Identify which cell holds the provided text, then report its (x, y) central coordinate. 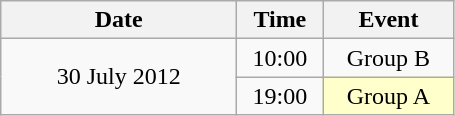
10:00 (280, 58)
Date (119, 20)
Time (280, 20)
Event (388, 20)
19:00 (280, 96)
Group A (388, 96)
30 July 2012 (119, 77)
Group B (388, 58)
